For the text-containing cell, return its midpoint in [x, y] coordinate format. 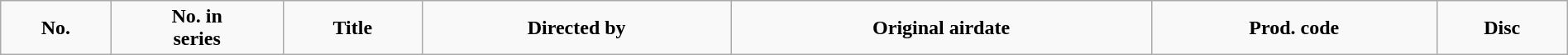
Directed by [577, 28]
Prod. code [1293, 28]
Original airdate [941, 28]
No. inseries [197, 28]
No. [56, 28]
Disc [1502, 28]
Title [352, 28]
